Capture the cell that displays the provided text and extract its (X, Y) central coordinate. 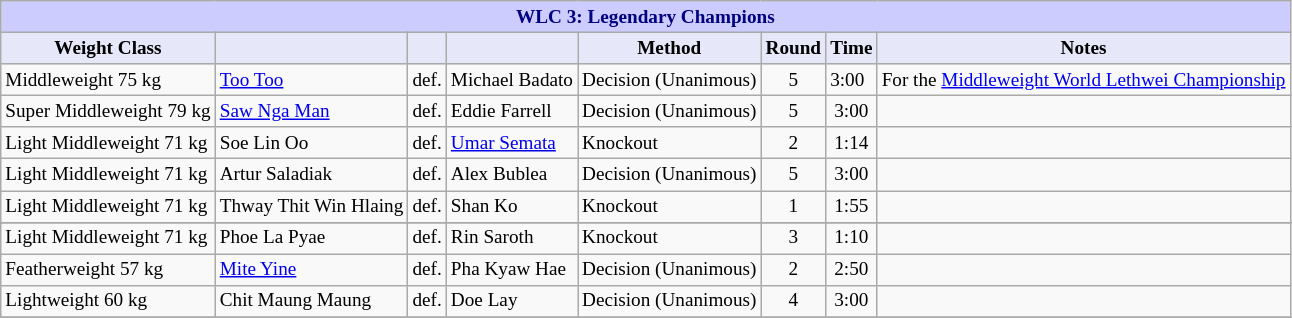
Time (852, 48)
Pha Kyaw Hae (512, 270)
Thway Thit Win Hlaing (312, 206)
1:55 (852, 206)
Super Middleweight 79 kg (108, 111)
Lightweight 60 kg (108, 301)
Soe Lin Oo (312, 143)
2:50 (852, 270)
Doe Lay (512, 301)
Round (794, 48)
Artur Saladiak (312, 175)
Middleweight 75 kg (108, 80)
4 (794, 301)
Saw Nga Man (312, 111)
1 (794, 206)
Too Too (312, 80)
Mite Yine (312, 270)
Eddie Farrell (512, 111)
Featherweight 57 kg (108, 270)
1:14 (852, 143)
Notes (1084, 48)
3 (794, 238)
Chit Maung Maung (312, 301)
Phoe La Pyae (312, 238)
1:10 (852, 238)
WLC 3: Legendary Champions (646, 17)
Michael Badato (512, 80)
Rin Saroth (512, 238)
For the Middleweight World Lethwei Championship (1084, 80)
Weight Class (108, 48)
Method (670, 48)
Shan Ko (512, 206)
Alex Bublea (512, 175)
Umar Semata (512, 143)
